Return (x, y) of the center of cell containing provided text 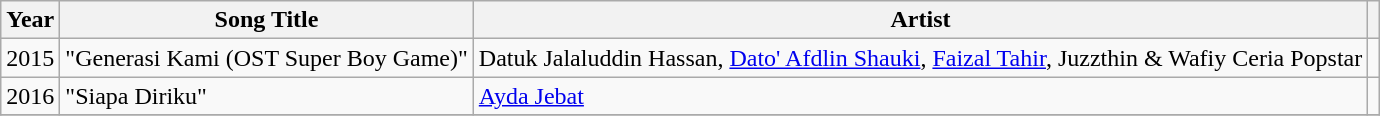
2016 (30, 96)
Year (30, 20)
Song Title (266, 20)
2015 (30, 58)
"Generasi Kami (OST Super Boy Game)" (266, 58)
Datuk Jalaluddin Hassan, Dato' Afdlin Shauki, Faizal Tahir, Juzzthin & Wafiy Ceria Popstar (920, 58)
"Siapa Diriku" (266, 96)
Artist (920, 20)
Ayda Jebat (920, 96)
